Determine the (X, Y) coordinate at the center of the cell enclosing the given text.  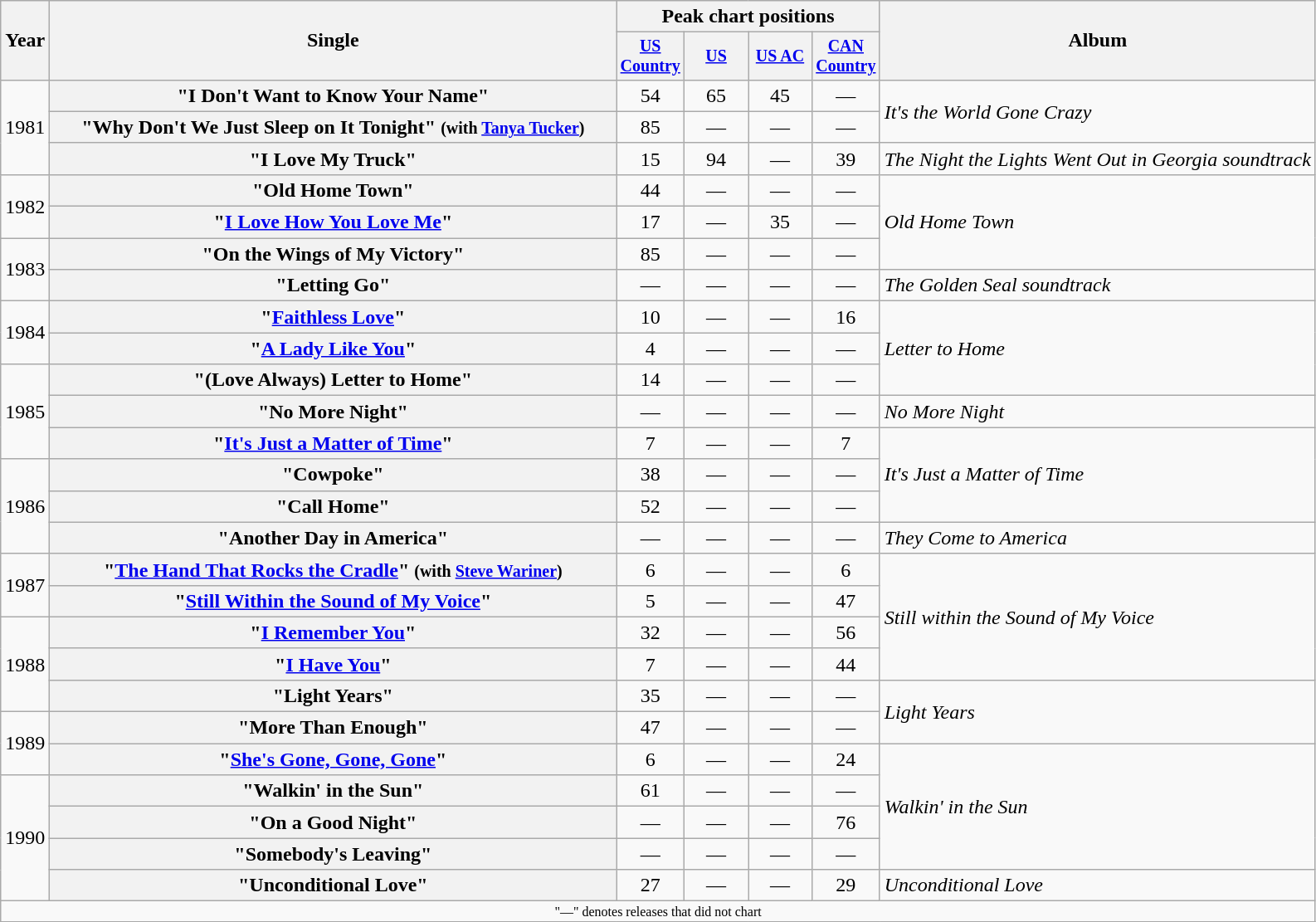
"More Than Enough" (334, 728)
32 (651, 632)
"Still Within the Sound of My Voice" (334, 601)
61 (651, 791)
US Country (651, 56)
14 (651, 380)
1989 (25, 744)
It's Just a Matter of Time (1097, 475)
"I Have You" (334, 664)
"Faithless Love" (334, 317)
No More Night (1097, 412)
Single (334, 41)
"It's Just a Matter of Time" (334, 443)
1986 (25, 506)
45 (780, 95)
4 (651, 349)
They Come to America (1097, 538)
"The Hand That Rocks the Cradle" (with Steve Wariner) (334, 569)
15 (651, 159)
"No More Night" (334, 412)
US AC (780, 56)
Unconditional Love (1097, 885)
It's the World Gone Crazy (1097, 111)
"(Love Always) Letter to Home" (334, 380)
52 (651, 506)
"Unconditional Love" (334, 885)
10 (651, 317)
16 (846, 317)
"I Love How You Love Me" (334, 222)
Old Home Town (1097, 222)
1982 (25, 206)
Peak chart positions (748, 17)
1990 (25, 838)
29 (846, 885)
"Light Years" (334, 695)
US (717, 56)
Walkin' in the Sun (1097, 807)
39 (846, 159)
"She's Gone, Gone, Gone" (334, 759)
The Golden Seal soundtrack (1097, 285)
Letter to Home (1097, 349)
1981 (25, 127)
1984 (25, 333)
5 (651, 601)
54 (651, 95)
"Why Don't We Just Sleep on It Tonight" (with Tanya Tucker) (334, 127)
CAN Country (846, 56)
Still within the Sound of My Voice (1097, 617)
56 (846, 632)
"Another Day in America" (334, 538)
Light Years (1097, 711)
"Somebody's Leaving" (334, 854)
"Old Home Town" (334, 190)
"Call Home" (334, 506)
Year (25, 41)
76 (846, 822)
"I Remember You" (334, 632)
17 (651, 222)
"Cowpoke" (334, 475)
"On the Wings of My Victory" (334, 254)
"Walkin' in the Sun" (334, 791)
94 (717, 159)
38 (651, 475)
"—" denotes releases that did not chart (659, 911)
1983 (25, 270)
Album (1097, 41)
1988 (25, 664)
1985 (25, 412)
"I Don't Want to Know Your Name" (334, 95)
27 (651, 885)
The Night the Lights Went Out in Georgia soundtrack (1097, 159)
"A Lady Like You" (334, 349)
"I Love My Truck" (334, 159)
65 (717, 95)
"On a Good Night" (334, 822)
"Letting Go" (334, 285)
1987 (25, 585)
24 (846, 759)
